Detect which cell encompasses the target text, then output its [x, y] center coordinate. 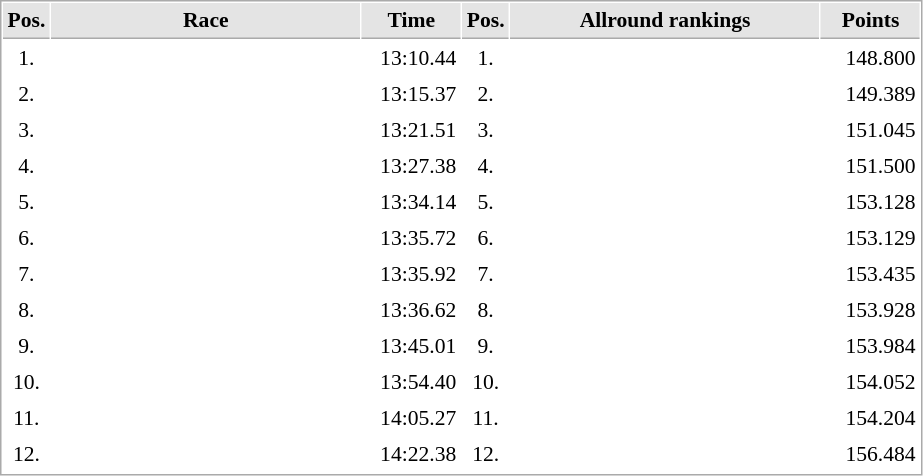
149.389 [870, 93]
153.129 [870, 237]
13:45.01 [412, 345]
13:36.62 [412, 309]
13:10.44 [412, 57]
151.045 [870, 129]
154.052 [870, 381]
Time [412, 21]
156.484 [870, 453]
153.928 [870, 309]
13:27.38 [412, 165]
151.500 [870, 165]
148.800 [870, 57]
13:21.51 [412, 129]
Allround rankings [666, 21]
13:54.40 [412, 381]
153.128 [870, 201]
13:35.92 [412, 273]
14:22.38 [412, 453]
Race [206, 21]
13:15.37 [412, 93]
13:35.72 [412, 237]
14:05.27 [412, 417]
13:34.14 [412, 201]
154.204 [870, 417]
153.435 [870, 273]
153.984 [870, 345]
Points [870, 21]
